Provide the (x, y) coordinate of the cell's center where the given text is located.  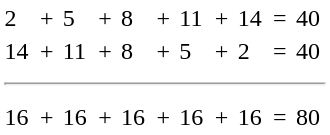
80 (310, 117)
